For the text-containing cell, return its midpoint in (X, Y) coordinate format. 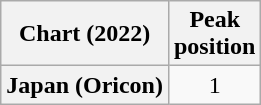
1 (214, 85)
Chart (2022) (85, 34)
Japan (Oricon) (85, 85)
Peakposition (214, 34)
